Return (x, y) of the center of cell containing provided text 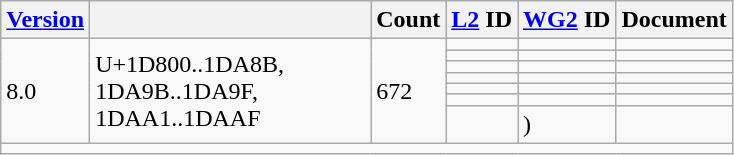
WG2 ID (567, 20)
L2 ID (482, 20)
Version (46, 20)
U+1D800..1DA8B, 1DA9B..1DA9F, 1DAA1..1DAAF (230, 91)
Count (408, 20)
672 (408, 91)
8.0 (46, 91)
Document (674, 20)
) (567, 124)
